Determine the (X, Y) coordinate at the center of the cell enclosing the given text.  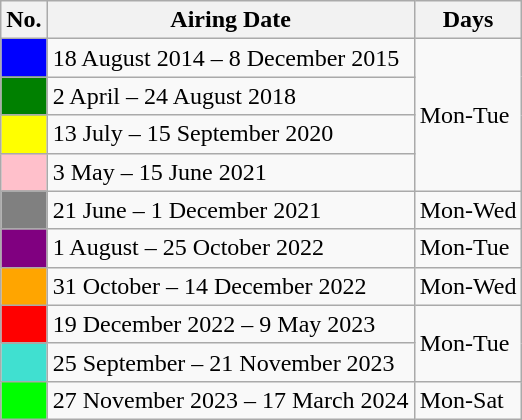
13 July – 15 September 2020 (230, 134)
19 December 2022 – 9 May 2023 (230, 324)
1 August – 25 October 2022 (230, 248)
27 November 2023 – 17 March 2024 (230, 400)
25 September – 21 November 2023 (230, 362)
No. (24, 20)
Days (468, 20)
18 August 2014 – 8 December 2015 (230, 58)
Airing Date (230, 20)
21 June – 1 December 2021 (230, 210)
3 May – 15 June 2021 (230, 172)
2 April – 24 August 2018 (230, 96)
Mon-Sat (468, 400)
31 October – 14 December 2022 (230, 286)
